Scan for the cell matching the given text and deliver its (x, y) coordinate at center. 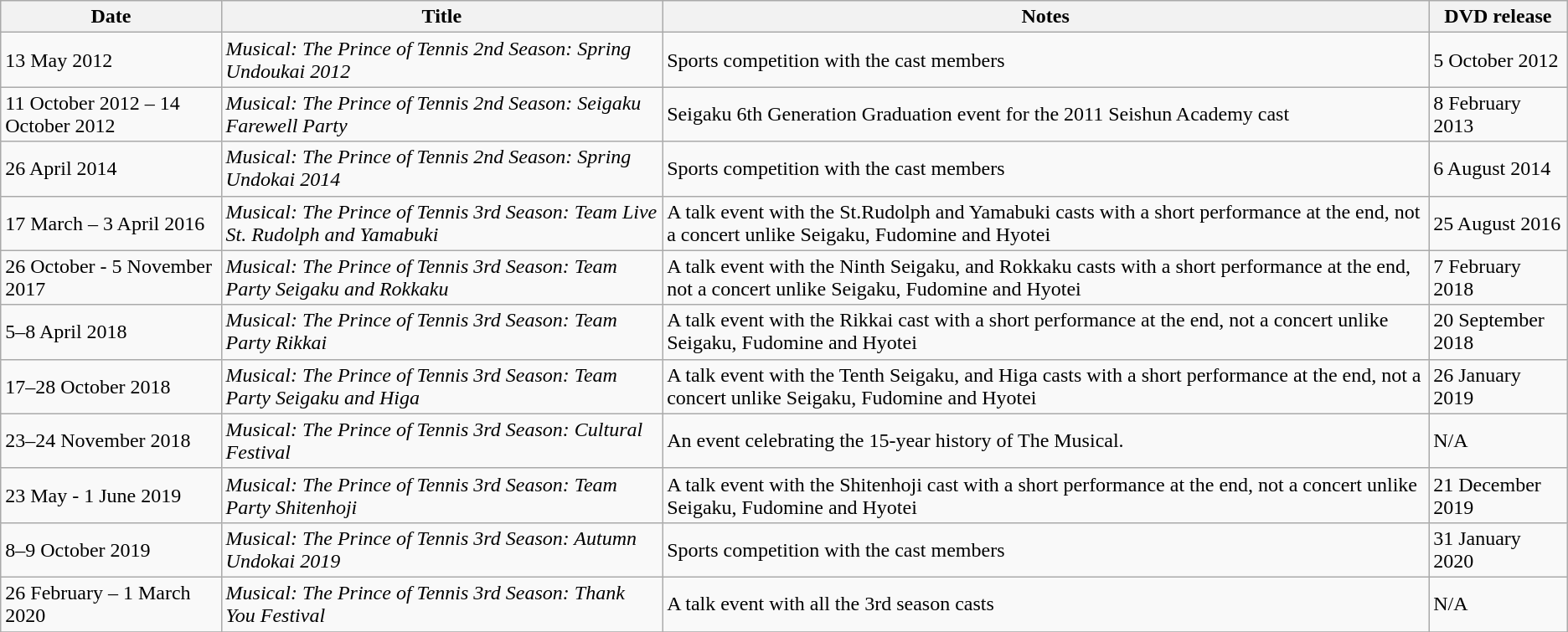
A talk event with all the 3rd season casts (1045, 604)
Musical: The Prince of Tennis 3rd Season: Team Party Shitenhoji (442, 496)
26 January 2019 (1498, 387)
Musical: The Prince of Tennis 3rd Season: Team Party Seigaku and Higa (442, 387)
A talk event with the Rikkai cast with a short performance at the end, not a concert unlike Seigaku, Fudomine and Hyotei (1045, 331)
Musical: The Prince of Tennis 2nd Season: Seigaku Farewell Party (442, 114)
5–8 April 2018 (111, 331)
25 August 2016 (1498, 223)
26 October - 5 November 2017 (111, 278)
Musical: The Prince of Tennis 3rd Season: Team Live St. Rudolph and Yamabuki (442, 223)
Date (111, 17)
DVD release (1498, 17)
Seigaku 6th Generation Graduation event for the 2011 Seishun Academy cast (1045, 114)
Musical: The Prince of Tennis 3rd Season: Team Party Seigaku and Rokkaku (442, 278)
Musical: The Prince of Tennis 2nd Season: Spring Undokai 2014 (442, 169)
26 February – 1 March 2020 (111, 604)
26 April 2014 (111, 169)
7 February 2018 (1498, 278)
Musical: The Prince of Tennis 2nd Season: Spring Undoukai 2012 (442, 60)
8 February 2013 (1498, 114)
Title (442, 17)
Notes (1045, 17)
17 March – 3 April 2016 (111, 223)
5 October 2012 (1498, 60)
17–28 October 2018 (111, 387)
8–9 October 2019 (111, 549)
A talk event with the Tenth Seigaku, and Higa casts with a short performance at the end, not a concert unlike Seigaku, Fudomine and Hyotei (1045, 387)
A talk event with the Shitenhoji cast with a short performance at the end, not a concert unlike Seigaku, Fudomine and Hyotei (1045, 496)
11 October 2012 – 14 October 2012 (111, 114)
A talk event with the St.Rudolph and Yamabuki casts with a short performance at the end, not a concert unlike Seigaku, Fudomine and Hyotei (1045, 223)
23–24 November 2018 (111, 440)
20 September 2018 (1498, 331)
Musical: The Prince of Tennis 3rd Season: Autumn Undokai 2019 (442, 549)
6 August 2014 (1498, 169)
13 May 2012 (111, 60)
31 January 2020 (1498, 549)
An event celebrating the 15-year history of The Musical. (1045, 440)
Musical: The Prince of Tennis 3rd Season: Team Party Rikkai (442, 331)
23 May - 1 June 2019 (111, 496)
Musical: The Prince of Tennis 3rd Season: Thank You Festival (442, 604)
Musical: The Prince of Tennis 3rd Season: Cultural Festival (442, 440)
21 December 2019 (1498, 496)
A talk event with the Ninth Seigaku, and Rokkaku casts with a short performance at the end, not a concert unlike Seigaku, Fudomine and Hyotei (1045, 278)
